Identify which cell holds the provided text, then report its (X, Y) central coordinate. 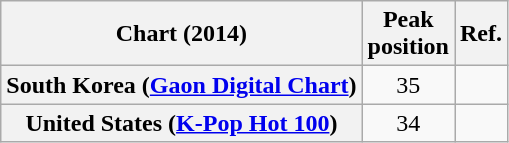
35 (408, 85)
Peakposition (408, 34)
Ref. (480, 34)
United States (K-Pop Hot 100) (182, 123)
34 (408, 123)
Chart (2014) (182, 34)
South Korea (Gaon Digital Chart) (182, 85)
